Search for the cell housing the specified text and yield its (X, Y) center coordinate. 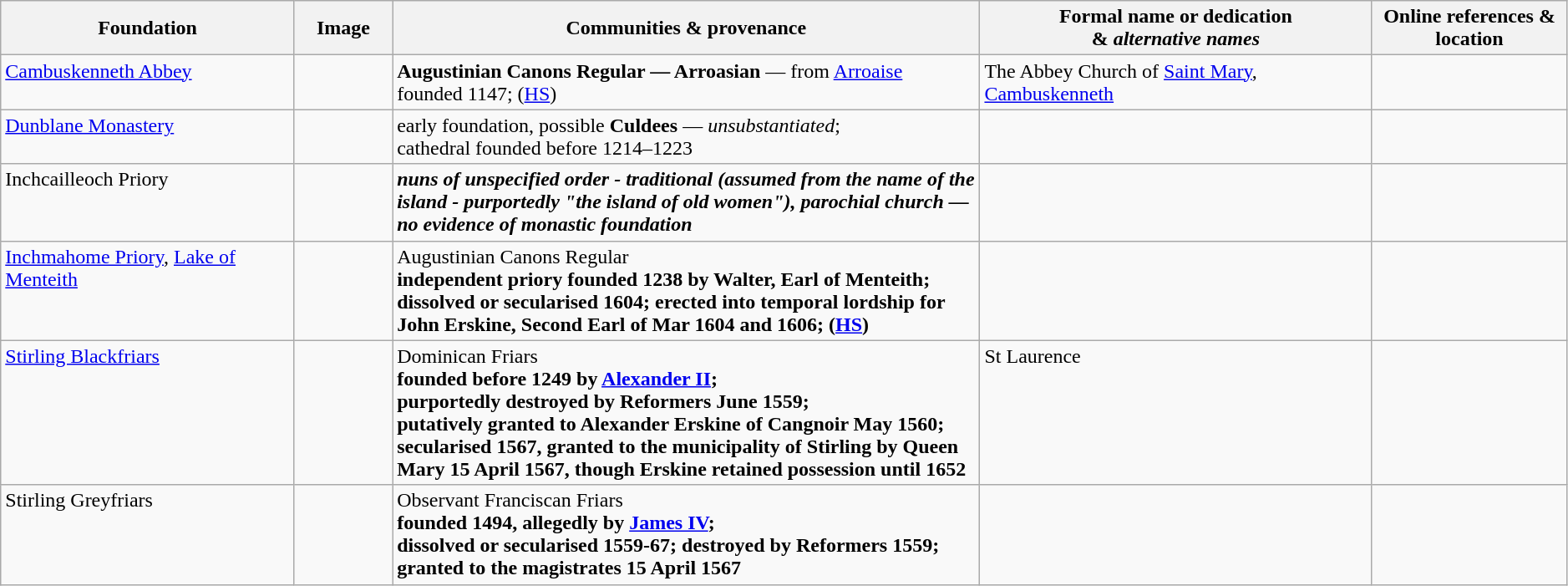
Cambuskenneth Abbey (148, 82)
Augustinian Canons Regular — Arroasian — from Arroaisefounded 1147; (HS) (687, 82)
Stirling Blackfriars (148, 413)
Formal name or dedication & alternative names (1176, 28)
The Abbey Church of Saint Mary, Cambuskenneth (1176, 82)
Inchmahome Priory, Lake of Menteith (148, 291)
Foundation (148, 28)
Image (343, 28)
Dunblane Monastery (148, 137)
early foundation, possible Culdees — unsubstantiated;cathedral founded before 1214–1223 (687, 137)
Communities & provenance (687, 28)
Stirling Greyfriars (148, 535)
Inchcailleoch Priory (148, 202)
Online references & location (1469, 28)
St Laurence (1176, 413)
